Capture the cell that displays the provided text and extract its (X, Y) central coordinate. 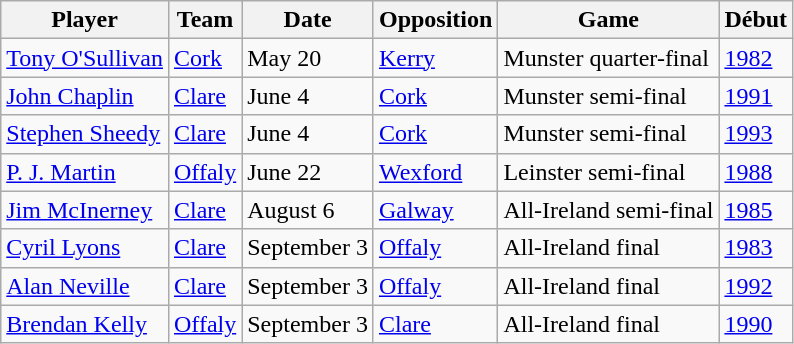
May 20 (308, 58)
Wexford (435, 172)
Date (308, 20)
June 22 (308, 172)
P. J. Martin (85, 172)
1991 (756, 96)
John Chaplin (85, 96)
Player (85, 20)
1982 (756, 58)
1985 (756, 210)
Cyril Lyons (85, 248)
1988 (756, 172)
1993 (756, 134)
Tony O'Sullivan (85, 58)
1990 (756, 324)
1992 (756, 286)
Game (608, 20)
1983 (756, 248)
Galway (435, 210)
Team (204, 20)
Jim McInerney (85, 210)
Leinster semi-final (608, 172)
Début (756, 20)
Stephen Sheedy (85, 134)
All-Ireland semi-final (608, 210)
Kerry (435, 58)
Alan Neville (85, 286)
Brendan Kelly (85, 324)
Opposition (435, 20)
Munster quarter-final (608, 58)
August 6 (308, 210)
